Return the [x, y] coordinate for the center point of the cell that contains the specified text.  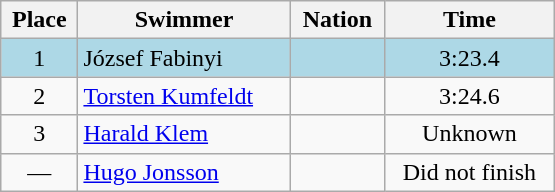
1 [40, 58]
2 [40, 96]
Torsten Kumfeldt [184, 96]
Swimmer [184, 20]
3:24.6 [470, 96]
Hugo Jonsson [184, 172]
3:23.4 [470, 58]
József Fabinyi [184, 58]
Time [470, 20]
Nation [337, 20]
Did not finish [470, 172]
Unknown [470, 134]
3 [40, 134]
Harald Klem [184, 134]
Place [40, 20]
— [40, 172]
